Return the [x, y] coordinate for the center point of the cell that contains the specified text.  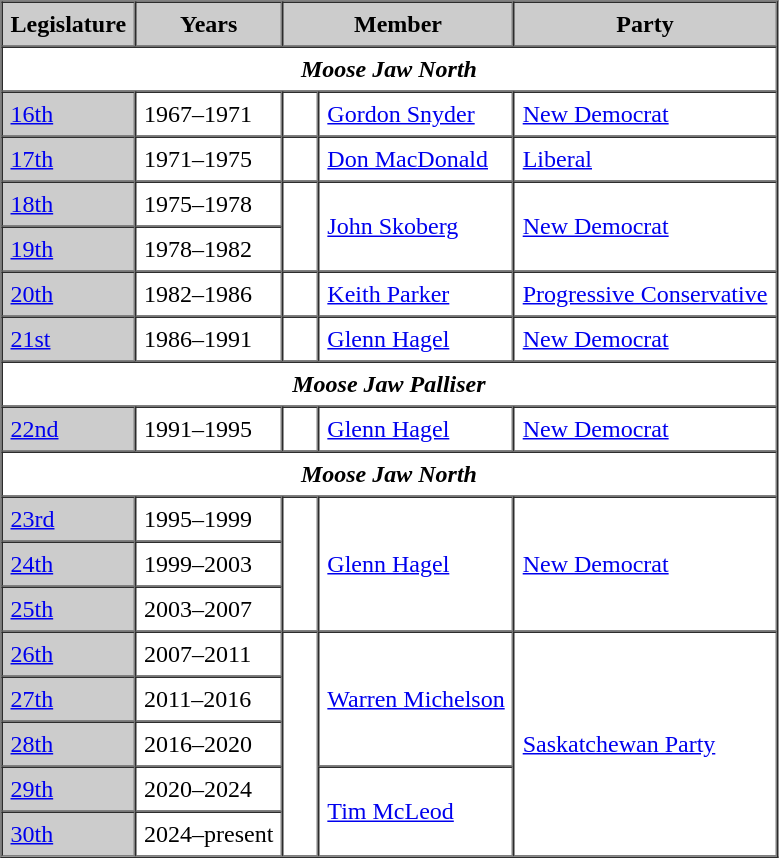
Keith Parker [416, 294]
20th [69, 294]
Saskatchewan Party [646, 744]
1982–1986 [208, 294]
19th [69, 248]
2011–2016 [208, 698]
Don MacDonald [416, 158]
1971–1975 [208, 158]
Progressive Conservative [646, 294]
1999–2003 [208, 564]
28th [69, 744]
29th [69, 788]
24th [69, 564]
Years [208, 24]
1975–1978 [208, 204]
2016–2020 [208, 744]
Member [398, 24]
17th [69, 158]
2020–2024 [208, 788]
1991–1995 [208, 428]
Gordon Snyder [416, 114]
18th [69, 204]
2003–2007 [208, 608]
25th [69, 608]
John Skoberg [416, 227]
1986–1991 [208, 338]
1978–1982 [208, 248]
Tim McLeod [416, 811]
2007–2011 [208, 654]
1967–1971 [208, 114]
23rd [69, 518]
Party [646, 24]
Moose Jaw Palliser [390, 384]
21st [69, 338]
1995–1999 [208, 518]
30th [69, 834]
Legislature [69, 24]
2024–present [208, 834]
16th [69, 114]
Warren Michelson [416, 700]
22nd [69, 428]
27th [69, 698]
Liberal [646, 158]
26th [69, 654]
